From the cell containing the given text, extract its center point as (x, y) coordinate. 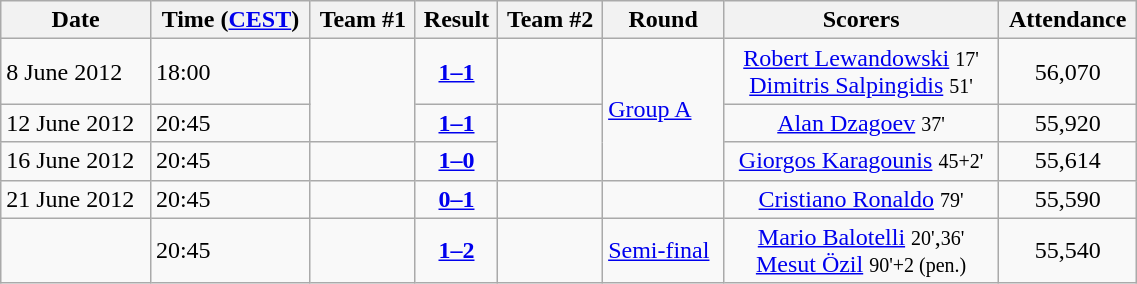
55,614 (1068, 161)
1–2 (456, 250)
55,540 (1068, 250)
Semi-final (664, 250)
Round (664, 20)
55,920 (1068, 123)
Alan Dzagoev 37' (862, 123)
Team #1 (362, 20)
Attendance (1068, 20)
Result (456, 20)
Scorers (862, 20)
Giorgos Karagounis 45+2' (862, 161)
Cristiano Ronaldo 79' (862, 199)
18:00 (230, 72)
Mario Balotelli 20',36' Mesut Özil 90'+2 (pen.) (862, 250)
1–0 (456, 161)
56,070 (1068, 72)
0–1 (456, 199)
Group A (664, 110)
Date (76, 20)
Team #2 (550, 20)
Robert Lewandowski 17'Dimitris Salpingidis 51' (862, 72)
8 June 2012 (76, 72)
12 June 2012 (76, 123)
Time (CEST) (230, 20)
21 June 2012 (76, 199)
55,590 (1068, 199)
16 June 2012 (76, 161)
